Provide the [X, Y] coordinate of the cell's center where the given text is located.  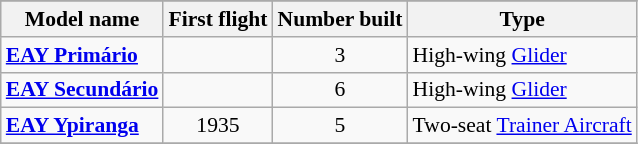
Two-seat Trainer Aircraft [522, 126]
EAY Secundário [82, 90]
First flight [218, 19]
6 [340, 90]
EAY Ypiranga [82, 126]
Model name [82, 19]
3 [340, 55]
Type [522, 19]
EAY Primário [82, 55]
Number built [340, 19]
5 [340, 126]
1935 [218, 126]
